For the text-containing cell, return its midpoint in [X, Y] coordinate format. 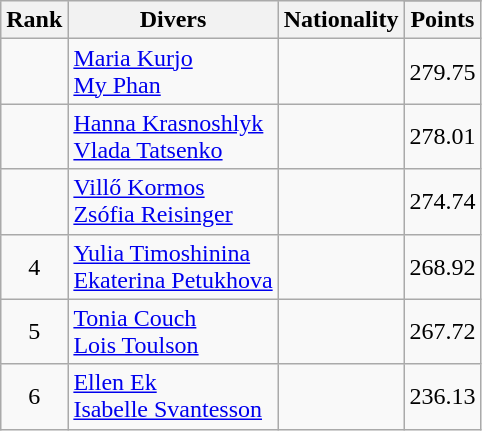
278.01 [442, 136]
Ellen EkIsabelle Svantesson [173, 396]
Villő KormosZsófia Reisinger [173, 202]
5 [34, 332]
268.92 [442, 266]
Yulia TimoshininaEkaterina Petukhova [173, 266]
279.75 [442, 72]
Nationality [341, 20]
236.13 [442, 396]
267.72 [442, 332]
6 [34, 396]
Maria KurjoMy Phan [173, 72]
4 [34, 266]
Hanna KrasnoshlykVlada Tatsenko [173, 136]
274.74 [442, 202]
Tonia CouchLois Toulson [173, 332]
Rank [34, 20]
Points [442, 20]
Divers [173, 20]
